For the text-containing cell, return its midpoint in (x, y) coordinate format. 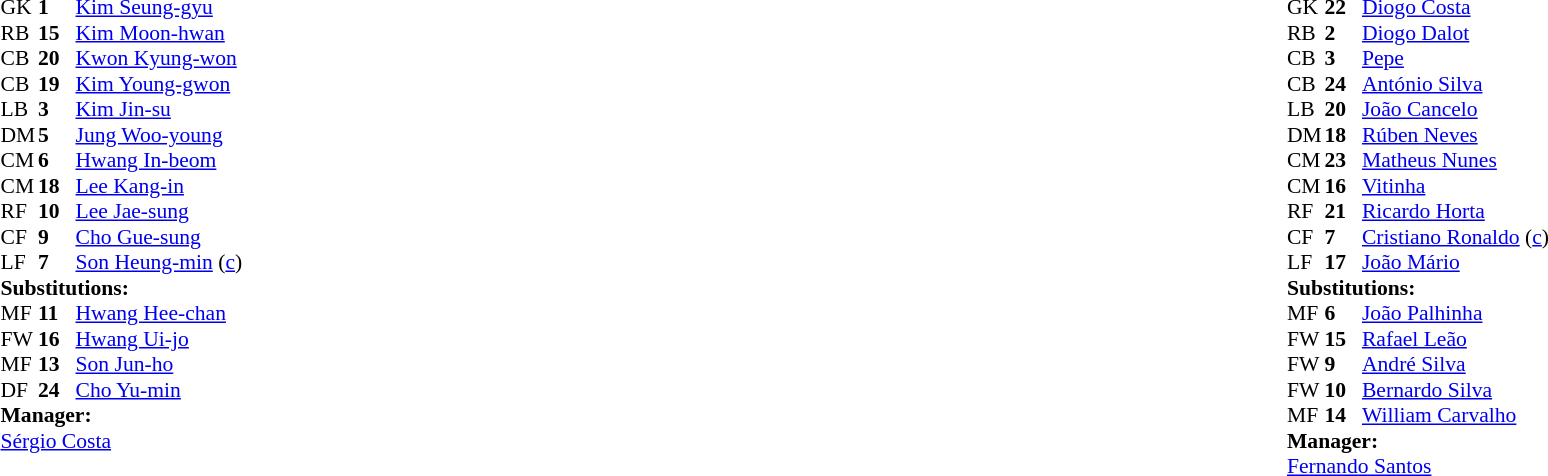
2 (1343, 33)
Manager: (121, 415)
Jung Woo-young (160, 135)
Kim Moon-hwan (160, 33)
Hwang Hee-chan (160, 313)
Kwon Kyung-won (160, 59)
Cho Gue-sung (160, 237)
Hwang In-beom (160, 161)
19 (57, 84)
Cho Yu-min (160, 390)
13 (57, 365)
Lee Kang-in (160, 186)
11 (57, 313)
Hwang Ui-jo (160, 339)
Son Jun-ho (160, 365)
Substitutions: (121, 288)
Kim Jin-su (160, 109)
14 (1343, 415)
Lee Jae-sung (160, 211)
17 (1343, 263)
5 (57, 135)
Kim Young-gwon (160, 84)
23 (1343, 161)
21 (1343, 211)
Son Heung-min (c) (160, 263)
Sérgio Costa (121, 441)
DF (19, 390)
